Detect which cell encompasses the target text, then output its [x, y] center coordinate. 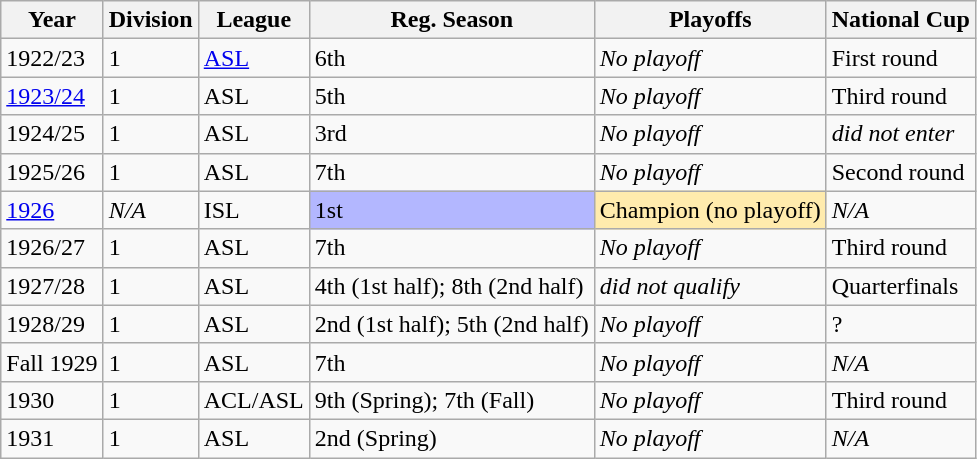
6th [452, 58]
Fall 1929 [52, 362]
1931 [52, 438]
Champion (no playoff) [710, 210]
4th (1st half); 8th (2nd half) [452, 286]
did not qualify [710, 286]
ACL/ASL [254, 400]
1927/28 [52, 286]
League [254, 20]
9th (Spring); 7th (Fall) [452, 400]
2nd (1st half); 5th (2nd half) [452, 324]
1930 [52, 400]
2nd (Spring) [452, 438]
Playoffs [710, 20]
Division [150, 20]
1926/27 [52, 248]
1926 [52, 210]
Quarterfinals [900, 286]
Reg. Season [452, 20]
ISL [254, 210]
3rd [452, 134]
1st [452, 210]
? [900, 324]
did not enter [900, 134]
First round [900, 58]
5th [452, 96]
1925/26 [52, 172]
1924/25 [52, 134]
1923/24 [52, 96]
1928/29 [52, 324]
1922/23 [52, 58]
National Cup [900, 20]
Year [52, 20]
Second round [900, 172]
